Find where the given text appears and provide that cell's center as [x, y] coordinate. 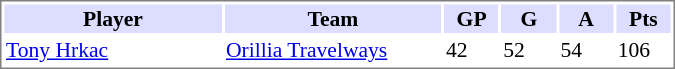
Orillia Travelways [332, 50]
54 [586, 50]
G [529, 18]
Player [112, 18]
42 [471, 50]
Team [332, 18]
GP [471, 18]
Tony Hrkac [112, 50]
A [586, 18]
Pts [643, 18]
106 [643, 50]
52 [529, 50]
